Scan for the cell matching the given text and deliver its (X, Y) coordinate at center. 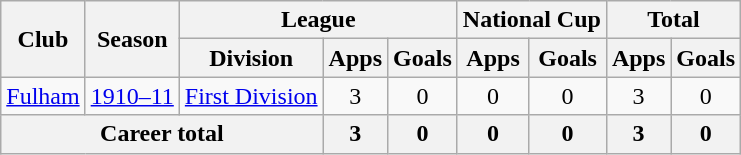
Club (43, 39)
National Cup (532, 20)
1910–11 (132, 96)
First Division (251, 96)
Fulham (43, 96)
Total (673, 20)
League (318, 20)
Career total (162, 134)
Season (132, 39)
Division (251, 58)
